Pinpoint the cell where the given text exists, returning its [X, Y] midpoint coordinate. 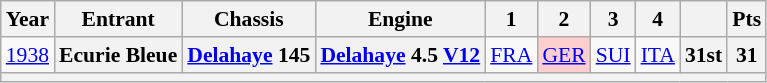
Ecurie Bleue [118, 55]
4 [658, 19]
Delahaye 145 [248, 55]
Pts [746, 19]
GER [564, 55]
31st [704, 55]
2 [564, 19]
SUI [614, 55]
Engine [400, 19]
3 [614, 19]
1 [511, 19]
31 [746, 55]
Year [28, 19]
Delahaye 4.5 V12 [400, 55]
1938 [28, 55]
Entrant [118, 19]
Chassis [248, 19]
ITA [658, 55]
FRA [511, 55]
